Provide the (x, y) coordinate of the cell's center where the given text is located.  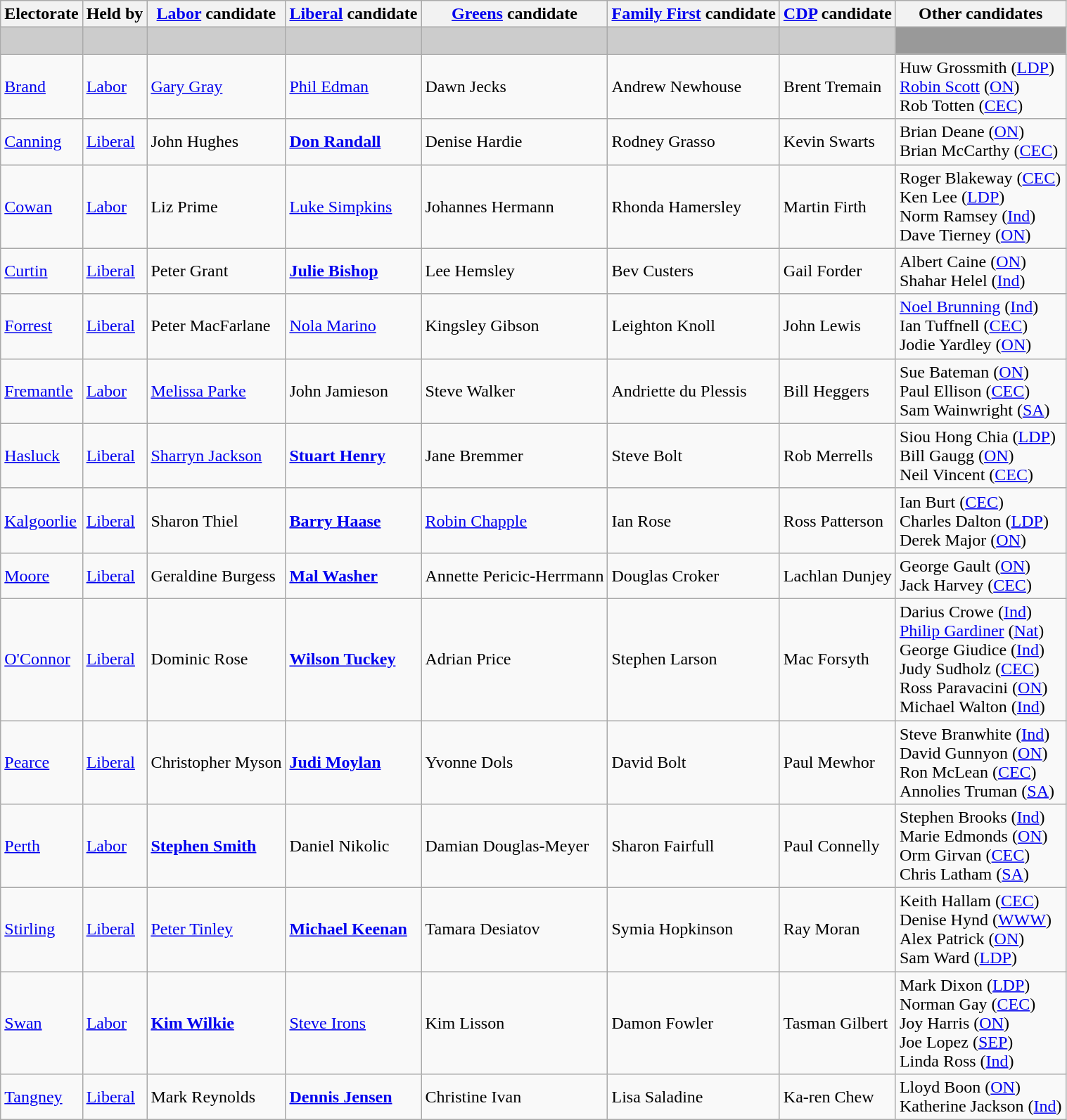
John Hughes (217, 142)
Siou Hong Chia (LDP) Bill Gaugg (ON) Neil Vincent (CEC) (980, 456)
Peter Tinley (217, 929)
Sharryn Jackson (217, 456)
Peter Grant (217, 271)
Gail Forder (837, 271)
Stuart Henry (353, 456)
John Jamieson (353, 391)
Pearce (41, 762)
Held by (115, 14)
Rhonda Hamersley (694, 207)
Greens candidate (515, 14)
George Gault (ON) Jack Harvey (CEC) (980, 575)
Other candidates (980, 14)
Stephen Larson (694, 659)
Barry Haase (353, 520)
Jane Bremmer (515, 456)
Melissa Parke (217, 391)
Lee Hemsley (515, 271)
Darius Crowe (Ind) Philip Gardiner (Nat) George Giudice (Ind) Judy Sudholz (CEC) Ross Paravacini (ON) Michael Walton (Ind) (980, 659)
Ray Moran (837, 929)
Huw Grossmith (LDP) Robin Scott (ON) Rob Totten (CEC) (980, 86)
Paul Connelly (837, 847)
Lloyd Boon (ON) Katherine Jackson (Ind) (980, 1097)
Family First candidate (694, 14)
Stirling (41, 929)
Ian Burt (CEC) Charles Dalton (LDP) Derek Major (ON) (980, 520)
Peter MacFarlane (217, 326)
Geraldine Burgess (217, 575)
Kingsley Gibson (515, 326)
Denise Hardie (515, 142)
Paul Mewhor (837, 762)
Brent Tremain (837, 86)
Tangney (41, 1097)
Albert Caine (ON) Shahar Helel (Ind) (980, 271)
Ross Patterson (837, 520)
Johannes Hermann (515, 207)
Forrest (41, 326)
Robin Chapple (515, 520)
Lachlan Dunjey (837, 575)
Rob Merrells (837, 456)
Damon Fowler (694, 1023)
Tasman Gilbert (837, 1023)
Rodney Grasso (694, 142)
Sharon Fairfull (694, 847)
Sue Bateman (ON) Paul Ellison (CEC) Sam Wainwright (SA) (980, 391)
Mark Reynolds (217, 1097)
Kevin Swarts (837, 142)
Symia Hopkinson (694, 929)
Mark Dixon (LDP) Norman Gay (CEC) Joy Harris (ON) Joe Lopez (SEP) Linda Ross (Ind) (980, 1023)
Phil Edman (353, 86)
Liz Prime (217, 207)
Liberal candidate (353, 14)
Kim Lisson (515, 1023)
Steve Irons (353, 1023)
Adrian Price (515, 659)
Don Randall (353, 142)
Dawn Jecks (515, 86)
Dominic Rose (217, 659)
Ka-ren Chew (837, 1097)
Dennis Jensen (353, 1097)
Steve Bolt (694, 456)
Wilson Tuckey (353, 659)
Damian Douglas-Meyer (515, 847)
Andrew Newhouse (694, 86)
Canning (41, 142)
John Lewis (837, 326)
Moore (41, 575)
Julie Bishop (353, 271)
Brian Deane (ON) Brian McCarthy (CEC) (980, 142)
David Bolt (694, 762)
Fremantle (41, 391)
Nola Marino (353, 326)
O'Connor (41, 659)
Leighton Knoll (694, 326)
Noel Brunning (Ind) Ian Tuffnell (CEC) Jodie Yardley (ON) (980, 326)
Douglas Croker (694, 575)
Martin Firth (837, 207)
Kalgoorlie (41, 520)
Swan (41, 1023)
Tamara Desiatov (515, 929)
Daniel Nikolic (353, 847)
Christine Ivan (515, 1097)
Michael Keenan (353, 929)
Ian Rose (694, 520)
Andriette du Plessis (694, 391)
Stephen Smith (217, 847)
Curtin (41, 271)
Labor candidate (217, 14)
Annette Pericic-Herrmann (515, 575)
Electorate (41, 14)
Keith Hallam (CEC) Denise Hynd (WWW) Alex Patrick (ON) Sam Ward (LDP) (980, 929)
Luke Simpkins (353, 207)
Mal Washer (353, 575)
Mac Forsyth (837, 659)
Cowan (41, 207)
Kim Wilkie (217, 1023)
Stephen Brooks (Ind) Marie Edmonds (ON) Orm Girvan (CEC) Chris Latham (SA) (980, 847)
CDP candidate (837, 14)
Brand (41, 86)
Roger Blakeway (CEC) Ken Lee (LDP) Norm Ramsey (Ind) Dave Tierney (ON) (980, 207)
Yvonne Dols (515, 762)
Lisa Saladine (694, 1097)
Hasluck (41, 456)
Bill Heggers (837, 391)
Bev Custers (694, 271)
Steve Branwhite (Ind) David Gunnyon (ON) Ron McLean (CEC) Annolies Truman (SA) (980, 762)
Sharon Thiel (217, 520)
Perth (41, 847)
Gary Gray (217, 86)
Steve Walker (515, 391)
Judi Moylan (353, 762)
Christopher Myson (217, 762)
